From the cell containing the given text, extract its center point as (x, y) coordinate. 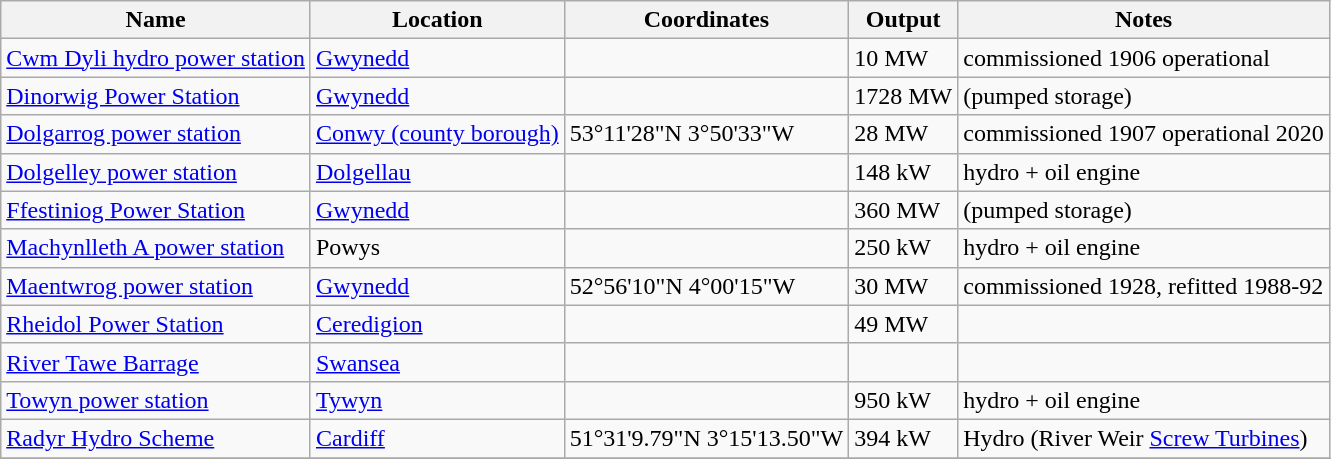
49 MW (904, 324)
Coordinates (706, 20)
Dolgarrog power station (156, 134)
360 MW (904, 210)
commissioned 1928, refitted 1988-92 (1144, 286)
Output (904, 20)
148 kW (904, 172)
River Tawe Barrage (156, 362)
Ffestiniog Power Station (156, 210)
Radyr Hydro Scheme (156, 438)
Hydro (River Weir Screw Turbines) (1144, 438)
Name (156, 20)
950 kW (904, 400)
1728 MW (904, 96)
Maentwrog power station (156, 286)
Swansea (437, 362)
Machynlleth A power station (156, 248)
Location (437, 20)
Cwm Dyli hydro power station (156, 58)
10 MW (904, 58)
Dolgellau (437, 172)
53°11'28"N 3°50'33"W (706, 134)
250 kW (904, 248)
Powys (437, 248)
Notes (1144, 20)
Towyn power station (156, 400)
394 kW (904, 438)
Conwy (county borough) (437, 134)
commissioned 1907 operational 2020 (1144, 134)
Dinorwig Power Station (156, 96)
51°31'9.79"N 3°15'13.50"W (706, 438)
28 MW (904, 134)
30 MW (904, 286)
Tywyn (437, 400)
Rheidol Power Station (156, 324)
commissioned 1906 operational (1144, 58)
Ceredigion (437, 324)
Dolgelley power station (156, 172)
52°56'10"N 4°00'15"W (706, 286)
Cardiff (437, 438)
